For the text-containing cell, return its midpoint in (X, Y) coordinate format. 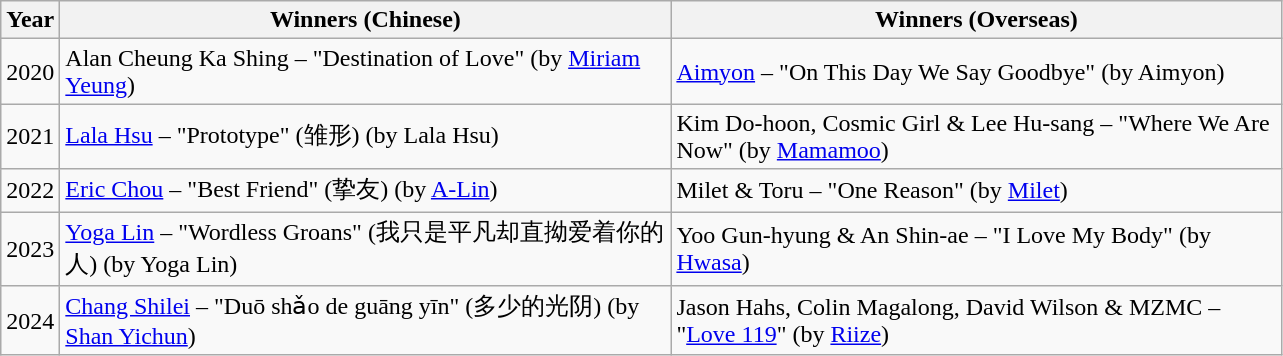
2023 (30, 249)
Jason Hahs, Colin Magalong, David Wilson & MZMC – "Love 119" (by Riize) (976, 321)
Kim Do-hoon, Cosmic Girl & Lee Hu-sang – "Where We Are Now" (by Mamamoo) (976, 136)
2022 (30, 190)
Aimyon – "On This Day We Say Goodbye" (by Aimyon) (976, 72)
Eric Chou – "Best Friend" (挚友) (by A-Lin) (366, 190)
Milet & Toru – "One Reason" (by Milet) (976, 190)
Yoga Lin – "Wordless Groans" (我只是平凡却直拗爱着你的人) (by Yoga Lin) (366, 249)
2024 (30, 321)
Alan Cheung Ka Shing – "Destination of Love" (by Miriam Yeung) (366, 72)
Year (30, 20)
2020 (30, 72)
Winners (Overseas) (976, 20)
2021 (30, 136)
Winners (Chinese) (366, 20)
Lala Hsu – "Prototype" (雏形) (by Lala Hsu) (366, 136)
Yoo Gun-hyung & An Shin-ae – "I Love My Body" (by Hwasa) (976, 249)
Chang Shilei – "Duō shǎo de guāng yīn" (多少的光阴) (by Shan Yichun) (366, 321)
